Pinpoint the cell where the given text exists, returning its (X, Y) midpoint coordinate. 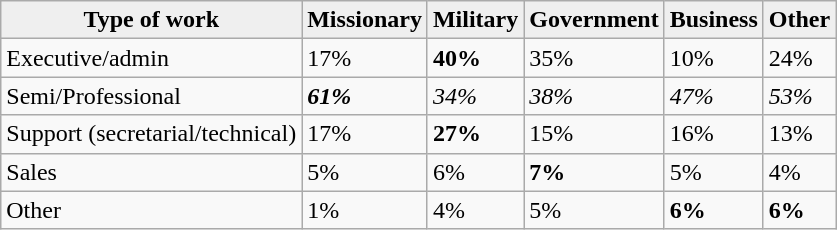
Executive/admin (152, 58)
24% (799, 58)
10% (714, 58)
38% (594, 96)
53% (799, 96)
15% (594, 134)
7% (594, 172)
Military (475, 20)
Semi/Professional (152, 96)
61% (365, 96)
34% (475, 96)
16% (714, 134)
35% (594, 58)
1% (365, 210)
40% (475, 58)
13% (799, 134)
Government (594, 20)
Support (secretarial/technical) (152, 134)
Business (714, 20)
Type of work (152, 20)
47% (714, 96)
Sales (152, 172)
Missionary (365, 20)
27% (475, 134)
